Locate the cell with the specified text and output its (x, y) center coordinate. 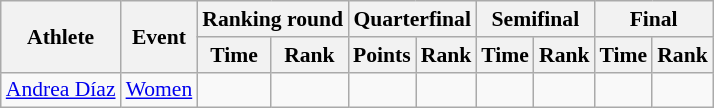
Points (382, 55)
Quarterfinal (412, 19)
Semifinal (535, 19)
Athlete (61, 36)
Andrea Díaz (61, 90)
Ranking round (272, 19)
Women (160, 90)
Event (160, 36)
Final (654, 19)
